Provide the (x, y) coordinate of the cell's center where the given text is located.  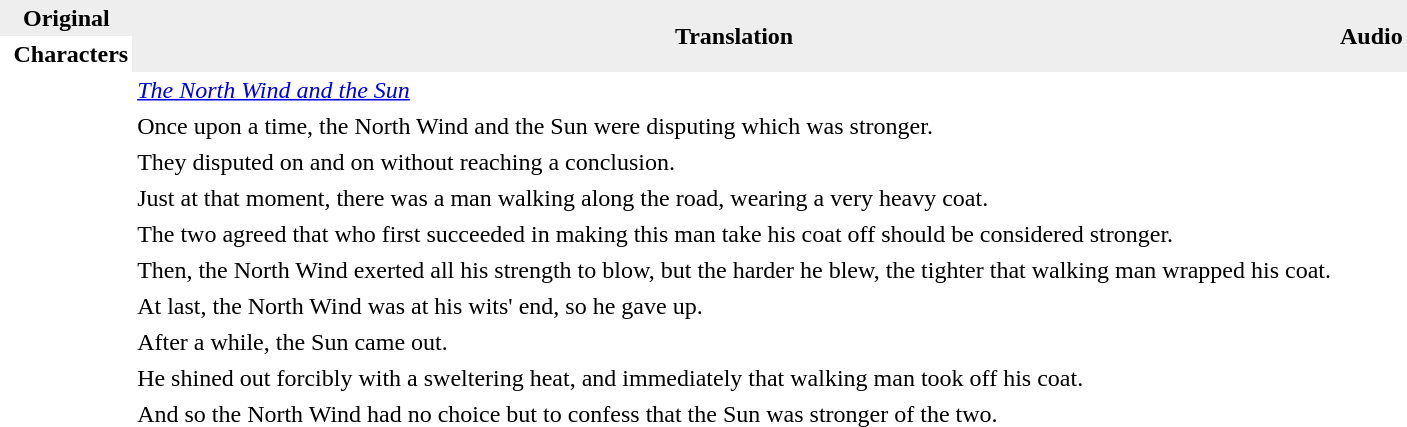
Audio (1371, 36)
Characters (71, 54)
Original (66, 18)
Then, the North Wind exerted all his strength to blow, but the harder he blew, the tighter that walking man wrapped his coat. (734, 270)
The North Wind and the Sun (734, 90)
At last, the North Wind was at his wits' end, so he gave up. (734, 306)
After a while, the Sun came out. (734, 342)
He shined out forcibly with a sweltering heat, and immediately that walking man took off his coat. (734, 378)
Translation (734, 36)
Just at that moment, there was a man walking along the road, wearing a very heavy coat. (734, 198)
They disputed on and on without reaching a conclusion. (734, 162)
The two agreed that who first succeeded in making this man take his coat off should be considered stronger. (734, 234)
Once upon a time, the North Wind and the Sun were disputing which was stronger. (734, 126)
